Capture the cell that displays the provided text and extract its [X, Y] central coordinate. 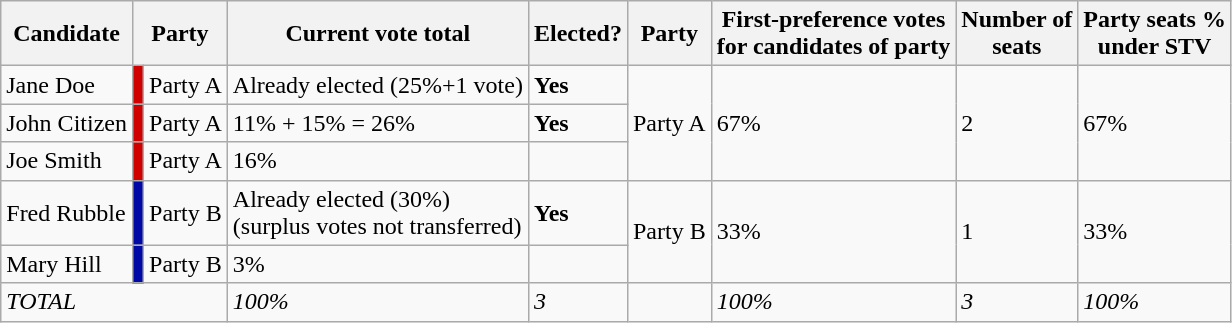
2 [1017, 123]
Mary Hill [67, 264]
3% [378, 264]
First-preference votesfor candidates of party [834, 34]
John Citizen [67, 123]
TOTAL [114, 302]
Elected? [578, 34]
Fred Rubble [67, 212]
Candidate [67, 34]
Jane Doe [67, 85]
11% + 15% = 26% [378, 123]
Already elected (30%)(surplus votes not transferred) [378, 212]
Joe Smith [67, 161]
Number ofseats [1017, 34]
Current vote total [378, 34]
1 [1017, 232]
Party seats %under STV [1155, 34]
Already elected (25%+1 vote) [378, 85]
16% [378, 161]
